Locate the cell with the specified text and output its [X, Y] center coordinate. 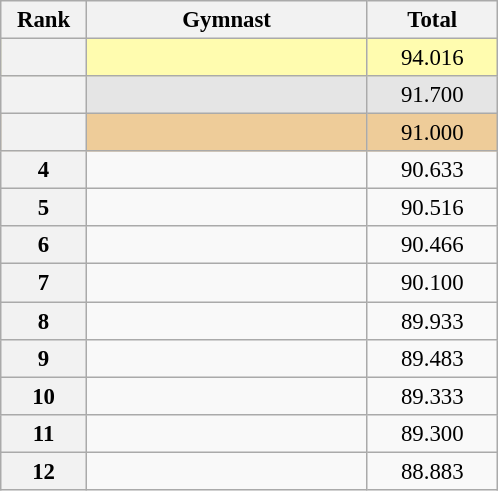
Gymnast [226, 20]
94.016 [432, 58]
89.933 [432, 321]
90.516 [432, 208]
88.883 [432, 471]
5 [44, 208]
8 [44, 321]
90.466 [432, 245]
89.333 [432, 396]
91.000 [432, 133]
10 [44, 396]
91.700 [432, 95]
89.300 [432, 433]
90.100 [432, 283]
90.633 [432, 170]
Rank [44, 20]
9 [44, 358]
4 [44, 170]
12 [44, 471]
89.483 [432, 358]
7 [44, 283]
11 [44, 433]
Total [432, 20]
6 [44, 245]
